Scan for the cell matching the given text and deliver its (x, y) coordinate at center. 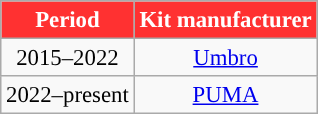
Kit manufacturer (226, 20)
Umbro (226, 58)
PUMA (226, 95)
Period (68, 20)
2022–present (68, 95)
2015–2022 (68, 58)
